Pinpoint the cell where the given text exists, returning its (x, y) midpoint coordinate. 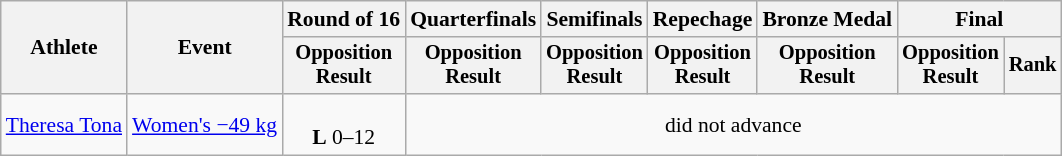
Round of 16 (344, 19)
Quarterfinals (473, 19)
did not advance (733, 124)
Women's −49 kg (204, 124)
Rank (1033, 66)
Bronze Medal (827, 19)
Semifinals (594, 19)
Final (979, 19)
Event (204, 48)
L 0–12 (344, 124)
Repechage (703, 19)
Theresa Tona (64, 124)
Athlete (64, 48)
